Determine the (X, Y) coordinate at the center of the cell enclosing the given text.  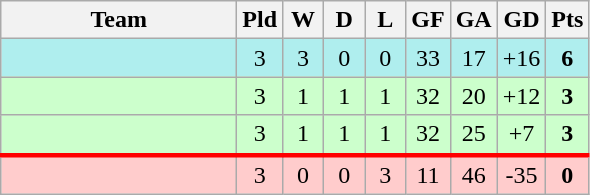
Pld (260, 20)
6 (568, 58)
+16 (522, 58)
GA (474, 20)
GF (428, 20)
GD (522, 20)
17 (474, 58)
33 (428, 58)
Team (119, 20)
L (386, 20)
11 (428, 174)
46 (474, 174)
20 (474, 96)
D (344, 20)
+7 (522, 135)
+12 (522, 96)
W (304, 20)
Pts (568, 20)
-35 (522, 174)
25 (474, 135)
